Provide the (x, y) coordinate of the cell's center where the given text is located.  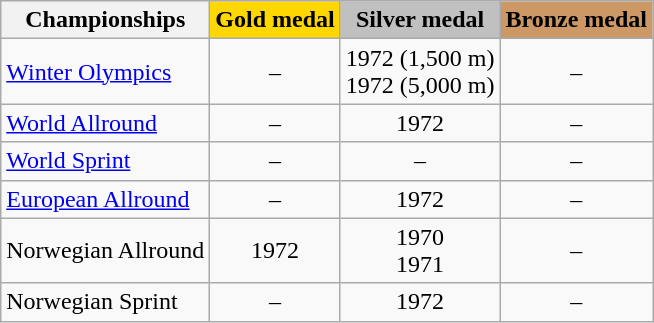
Bronze medal (576, 20)
1972 (1,500 m) 1972 (5,000 m) (420, 72)
World Sprint (106, 161)
Norwegian Allround (106, 250)
World Allround (106, 123)
Silver medal (420, 20)
1970 1971 (420, 250)
European Allround (106, 199)
Gold medal (275, 20)
Winter Olympics (106, 72)
Norwegian Sprint (106, 302)
Championships (106, 20)
